Find where the given text appears and provide that cell's center as [x, y] coordinate. 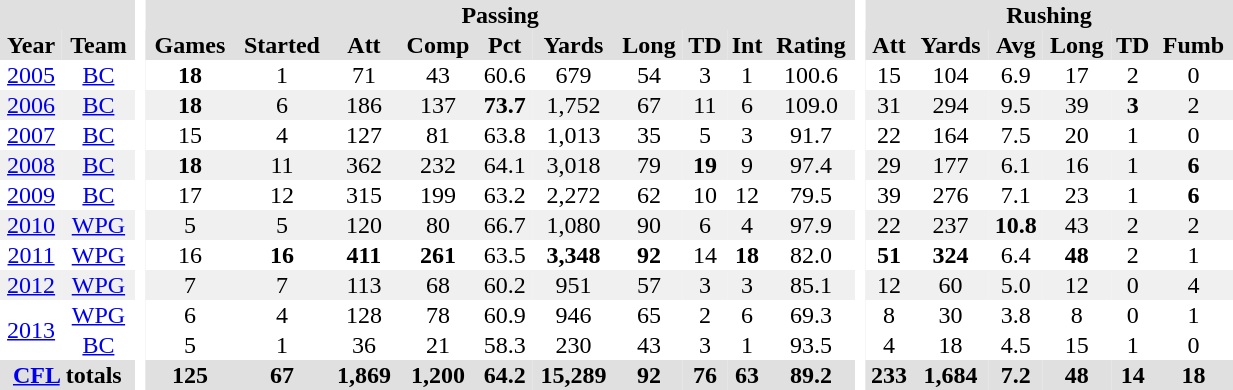
120 [364, 225]
62 [649, 195]
125 [190, 375]
9 [748, 165]
951 [574, 285]
324 [951, 255]
Started [282, 45]
29 [890, 165]
127 [364, 135]
1,080 [574, 225]
Rating [810, 45]
7.5 [1016, 135]
5.0 [1016, 285]
Comp [438, 45]
15,289 [574, 375]
57 [649, 285]
2010 [31, 225]
9.5 [1016, 105]
2,272 [574, 195]
66.7 [505, 225]
80 [438, 225]
20 [1077, 135]
1,013 [574, 135]
1,869 [364, 375]
64.1 [505, 165]
90 [649, 225]
60.2 [505, 285]
79.5 [810, 195]
2008 [31, 165]
63 [748, 375]
60.9 [505, 315]
315 [364, 195]
946 [574, 315]
276 [951, 195]
78 [438, 315]
177 [951, 165]
68 [438, 285]
1,200 [438, 375]
113 [364, 285]
63.2 [505, 195]
679 [574, 75]
1,752 [574, 105]
109.0 [810, 105]
362 [364, 165]
51 [890, 255]
93.5 [810, 345]
2013 [31, 330]
97.9 [810, 225]
Year [31, 45]
7.1 [1016, 195]
6.1 [1016, 165]
82.0 [810, 255]
10 [705, 195]
73.7 [505, 105]
63.5 [505, 255]
85.1 [810, 285]
233 [890, 375]
60.6 [505, 75]
81 [438, 135]
2011 [31, 255]
294 [951, 105]
104 [951, 75]
79 [649, 165]
36 [364, 345]
30 [951, 315]
411 [364, 255]
60 [951, 285]
89.2 [810, 375]
137 [438, 105]
Passing [500, 15]
19 [705, 165]
10.8 [1016, 225]
1,684 [951, 375]
232 [438, 165]
97.4 [810, 165]
186 [364, 105]
3,018 [574, 165]
2005 [31, 75]
35 [649, 135]
69.3 [810, 315]
Fumb [1194, 45]
3,348 [574, 255]
23 [1077, 195]
2012 [31, 285]
3.8 [1016, 315]
65 [649, 315]
31 [890, 105]
128 [364, 315]
4.5 [1016, 345]
71 [364, 75]
230 [574, 345]
6.4 [1016, 255]
CFL totals [68, 375]
7.2 [1016, 375]
Rushing [1050, 15]
58.3 [505, 345]
2009 [31, 195]
237 [951, 225]
Avg [1016, 45]
Team [98, 45]
Pct [505, 45]
6.9 [1016, 75]
2007 [31, 135]
199 [438, 195]
63.8 [505, 135]
Games [190, 45]
100.6 [810, 75]
Int [748, 45]
64.2 [505, 375]
91.7 [810, 135]
54 [649, 75]
76 [705, 375]
21 [438, 345]
164 [951, 135]
261 [438, 255]
2006 [31, 105]
